Identify which cell holds the provided text, then report its (x, y) central coordinate. 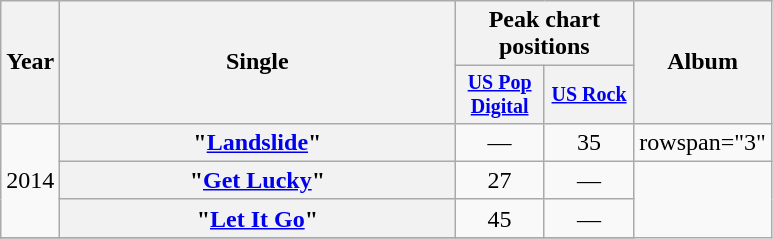
US Rock (588, 94)
"Landslide" (258, 142)
Album (703, 62)
45 (500, 218)
Single (258, 62)
rowspan="3" (703, 142)
27 (500, 180)
"Get Lucky" (258, 180)
"Let It Go" (258, 218)
Peak chartpositions (544, 34)
35 (588, 142)
2014 (30, 180)
Year (30, 62)
US Pop Digital (500, 94)
